Return [x, y] of the center of cell containing provided text 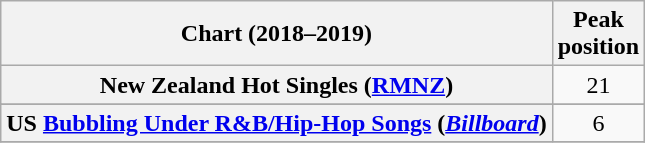
Peakposition [598, 34]
Chart (2018–2019) [276, 34]
US Bubbling Under R&B/Hip-Hop Songs (Billboard) [276, 123]
New Zealand Hot Singles (RMNZ) [276, 85]
21 [598, 85]
6 [598, 123]
